For the text-containing cell, return its midpoint in [x, y] coordinate format. 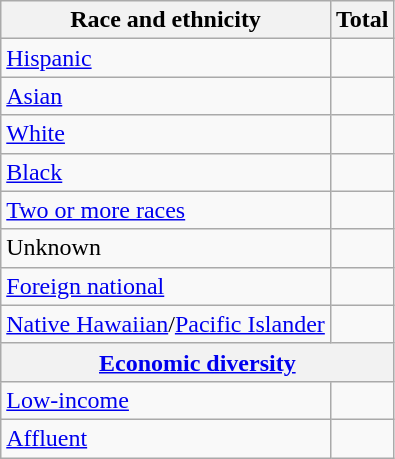
Race and ethnicity [166, 20]
Foreign national [166, 286]
Affluent [166, 438]
Total [362, 20]
White [166, 134]
Unknown [166, 248]
Native Hawaiian/Pacific Islander [166, 324]
Hispanic [166, 58]
Black [166, 172]
Economic diversity [198, 362]
Low-income [166, 400]
Asian [166, 96]
Two or more races [166, 210]
